Detect which cell encompasses the target text, then output its (X, Y) center coordinate. 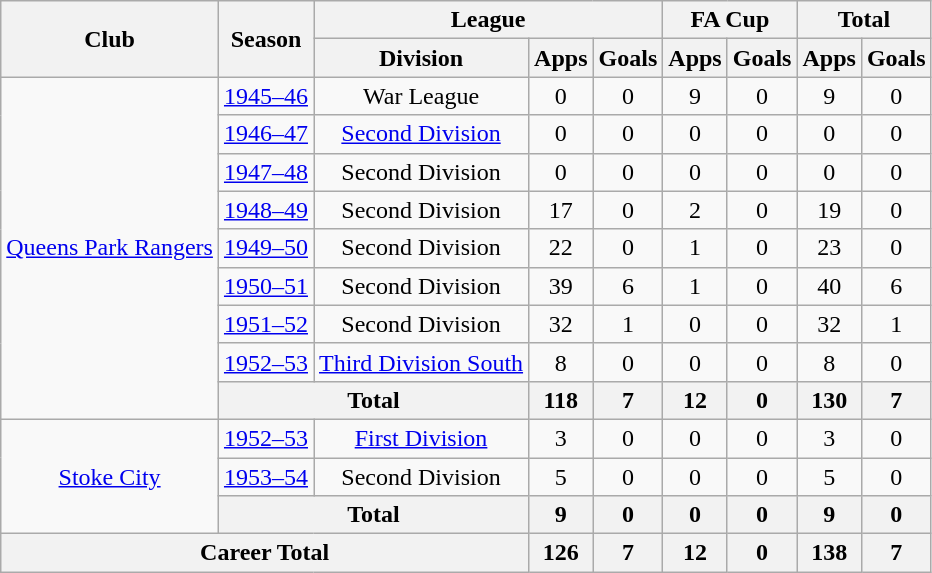
1951–52 (266, 324)
League (488, 20)
1945–46 (266, 96)
39 (561, 286)
FA Cup (730, 20)
17 (561, 210)
Club (110, 39)
War League (422, 96)
1946–47 (266, 134)
Stoke City (110, 476)
Division (422, 58)
118 (561, 400)
19 (829, 210)
1949–50 (266, 248)
138 (829, 553)
Season (266, 39)
1947–48 (266, 172)
126 (561, 553)
Queens Park Rangers (110, 248)
1948–49 (266, 210)
130 (829, 400)
Career Total (265, 553)
1950–51 (266, 286)
2 (695, 210)
1953–54 (266, 477)
23 (829, 248)
22 (561, 248)
First Division (422, 438)
Third Division South (422, 362)
40 (829, 286)
